Output the (x, y) coordinate of the center of the cell containing the given text.  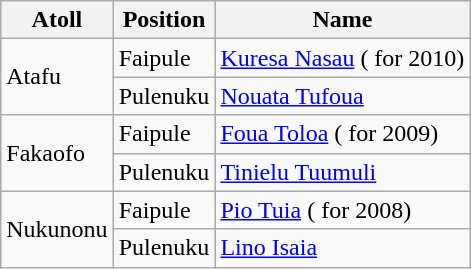
Foua Toloa ( for 2009) (342, 134)
Atafu (57, 77)
Fakaofo (57, 153)
Pio Tuia ( for 2008) (342, 210)
Kuresa Nasau ( for 2010) (342, 58)
Position (164, 20)
Tinielu Tuumuli (342, 172)
Nouata Tufoua (342, 96)
Nukunonu (57, 229)
Name (342, 20)
Atoll (57, 20)
Lino Isaia (342, 248)
